From the cell containing the given text, extract its center point as (X, Y) coordinate. 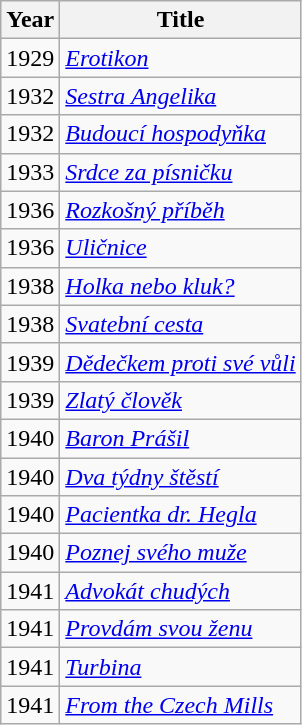
Svatební cesta (180, 324)
Baron Prášil (180, 438)
Dva týdny štěstí (180, 477)
Uličnice (180, 248)
Title (180, 20)
Poznej svého muže (180, 553)
Erotikon (180, 58)
Advokát chudých (180, 591)
Budoucí hospodyňka (180, 134)
Sestra Angelika (180, 96)
Dědečkem proti své vůli (180, 362)
Pacientka dr. Hegla (180, 515)
Holka nebo kluk? (180, 286)
Turbina (180, 667)
1933 (30, 172)
Srdce za písničku (180, 172)
From the Czech Mills (180, 705)
Zlatý člověk (180, 400)
Year (30, 20)
1929 (30, 58)
Rozkošný příběh (180, 210)
Provdám svou ženu (180, 629)
